Output the (X, Y) coordinate of the center of the cell containing the given text.  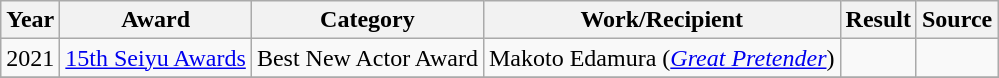
Result (878, 20)
15th Seiyu Awards (156, 58)
Category (367, 20)
Makoto Edamura (Great Pretender) (662, 58)
2021 (30, 58)
Work/Recipient (662, 20)
Year (30, 20)
Best New Actor Award (367, 58)
Source (956, 20)
Award (156, 20)
